Extract the (x, y) coordinate from the center of the cell holding the provided text.  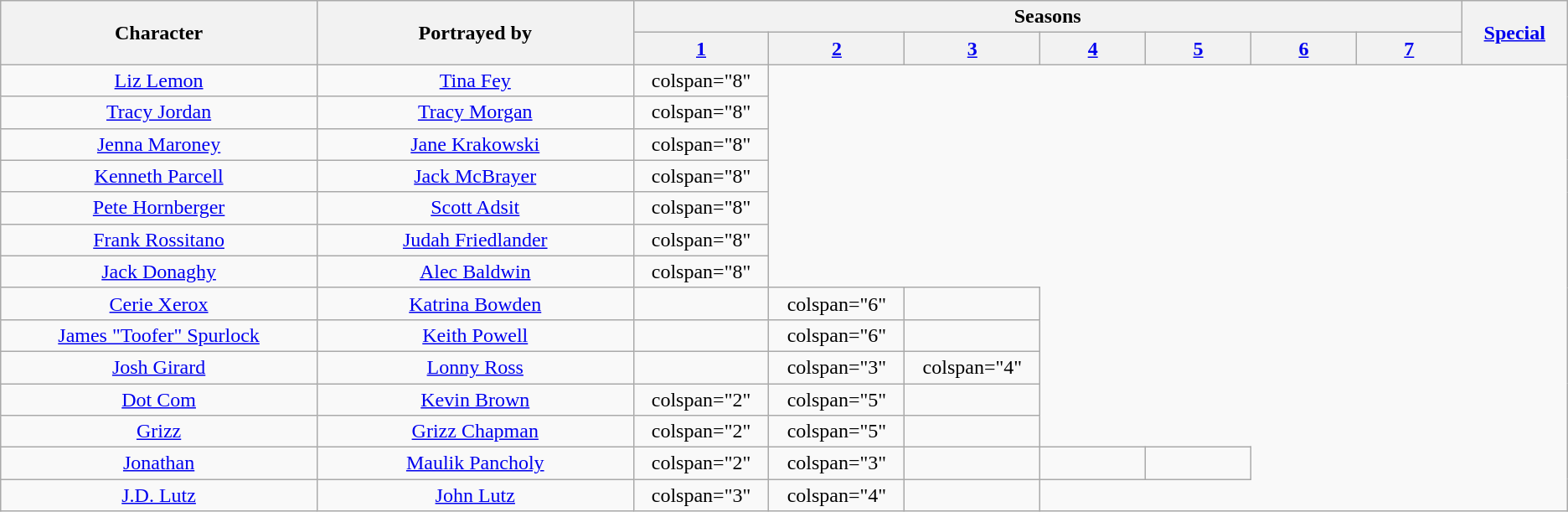
3 (972, 49)
Cerie Xerox (159, 303)
John Lutz (475, 495)
7 (1409, 49)
James "Toofer" Spurlock (159, 335)
Frank Rossitano (159, 240)
Pete Hornberger (159, 208)
2 (837, 49)
4 (1093, 49)
J.D. Lutz (159, 495)
Tracy Jordan (159, 112)
Alec Baldwin (475, 272)
Josh Girard (159, 367)
Tina Fey (475, 80)
5 (1199, 49)
6 (1304, 49)
Jonathan (159, 463)
Jenna Maroney (159, 144)
Scott Adsit (475, 208)
Special (1514, 33)
Dot Com (159, 400)
Keith Powell (475, 335)
Grizz (159, 432)
Lonny Ross (475, 367)
Kevin Brown (475, 400)
1 (701, 49)
Jane Krakowski (475, 144)
Grizz Chapman (475, 432)
Jack Donaghy (159, 272)
Seasons (1047, 17)
Tracy Morgan (475, 112)
Maulik Pancholy (475, 463)
Judah Friedlander (475, 240)
Liz Lemon (159, 80)
Kenneth Parcell (159, 176)
Character (159, 33)
Portrayed by (475, 33)
Jack McBrayer (475, 176)
Katrina Bowden (475, 303)
